Identify which cell holds the provided text, then report its [X, Y] central coordinate. 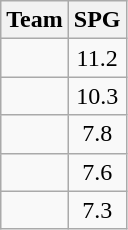
Team [35, 20]
7.8 [97, 134]
11.2 [97, 58]
7.3 [97, 210]
7.6 [97, 172]
SPG [97, 20]
10.3 [97, 96]
